Extract the (X, Y) coordinate from the center of the cell holding the provided text.  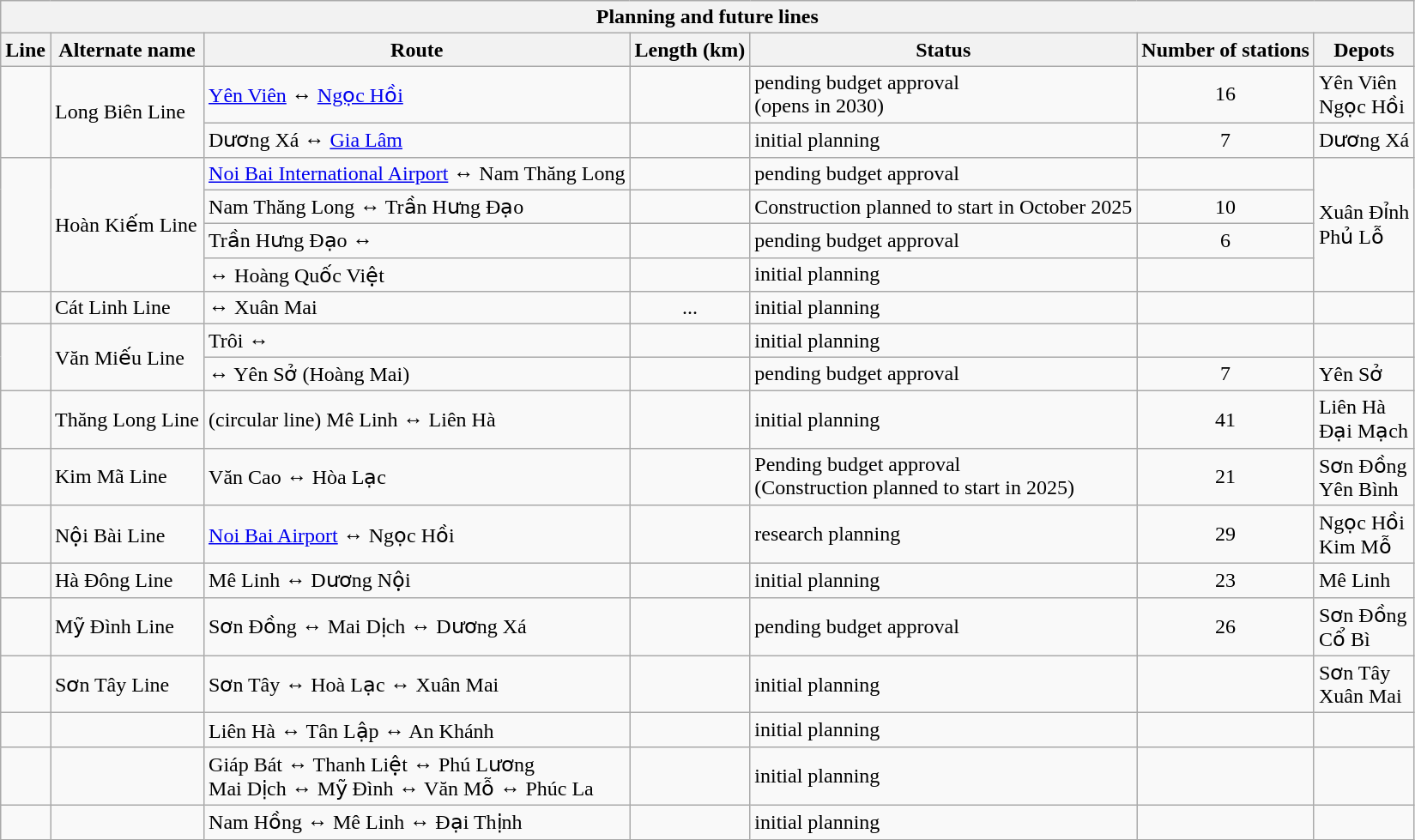
↔ Xuân Mai (417, 308)
Sơn ĐồngCổ Bì (1364, 626)
16 (1225, 94)
41 (1225, 419)
Liên Hà ↔ Tân Lập ↔ An Khánh (417, 730)
Dương Xá (1364, 140)
Length (km) (690, 50)
Giáp Bát ↔ Thanh Liệt ↔ Phú LươngMai Dịch ↔ Mỹ Đình ↔ Văn Mỗ ↔ Phúc La (417, 776)
Sơn ĐồngYên Bình (1364, 477)
Hoàn Kiếm Line (127, 225)
Mê Linh ↔ Dương Nội (417, 581)
Ngọc HồiKim Mỗ (1364, 535)
Yên Viên ↔ Ngọc Hồi (417, 94)
Văn Miếu Line (127, 358)
... (690, 308)
Depots (1364, 50)
Line (26, 50)
Pending budget approval(Construction planned to start in 2025) (944, 477)
Kim Mã Line (127, 477)
Sơn Đồng ↔ Mai Dịch ↔ Dương Xá (417, 626)
Dương Xá ↔ Gia Lâm (417, 140)
6 (1225, 241)
Sơn TâyXuân Mai (1364, 685)
Yên ViênNgọc Hồi (1364, 94)
Liên HàĐại Mạch (1364, 419)
Trôi ↔ (417, 341)
29 (1225, 535)
23 (1225, 581)
pending budget approval(opens in 2030) (944, 94)
↔ Hoàng Quốc Việt (417, 275)
Mê Linh (1364, 581)
Construction planned to start in October 2025 (944, 207)
Yên Sở (1364, 374)
Trần Hưng Đạo ↔ (417, 241)
Nam Hồng ↔ Mê Linh ↔ Đại Thịnh (417, 822)
Planning and future lines (707, 17)
Long Biên Line (127, 112)
26 (1225, 626)
Route (417, 50)
↔ Yên Sở (Hoàng Mai) (417, 374)
Hà Đông Line (127, 581)
Noi Bai Airport ↔ Ngọc Hồi (417, 535)
Noi Bai International Airport ↔ Nam Thăng Long (417, 173)
10 (1225, 207)
Alternate name (127, 50)
Mỹ Đình Line (127, 626)
Nam Thăng Long ↔ Trần Hưng Đạo (417, 207)
Xuân ĐỉnhPhủ Lỗ (1364, 225)
research planning (944, 535)
Thăng Long Line (127, 419)
Number of stations (1225, 50)
Nội Bài Line (127, 535)
Sơn Tây ↔ Hoà Lạc ↔ Xuân Mai (417, 685)
Sơn Tây Line (127, 685)
Văn Cao ↔ Hòa Lạc (417, 477)
21 (1225, 477)
Cát Linh Line (127, 308)
(circular line) Mê Linh ↔ Liên Hà (417, 419)
Status (944, 50)
